Return the [X, Y] coordinate for the center point of the cell that contains the specified text.  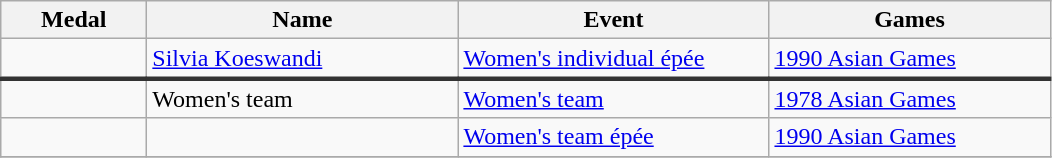
Women's team épée [614, 137]
Event [614, 20]
Silvia Koeswandi [302, 59]
Medal [74, 20]
Name [302, 20]
1978 Asian Games [910, 98]
Games [910, 20]
Women's individual épée [614, 59]
